Return the (x, y) coordinate for the center point of the cell that contains the specified text.  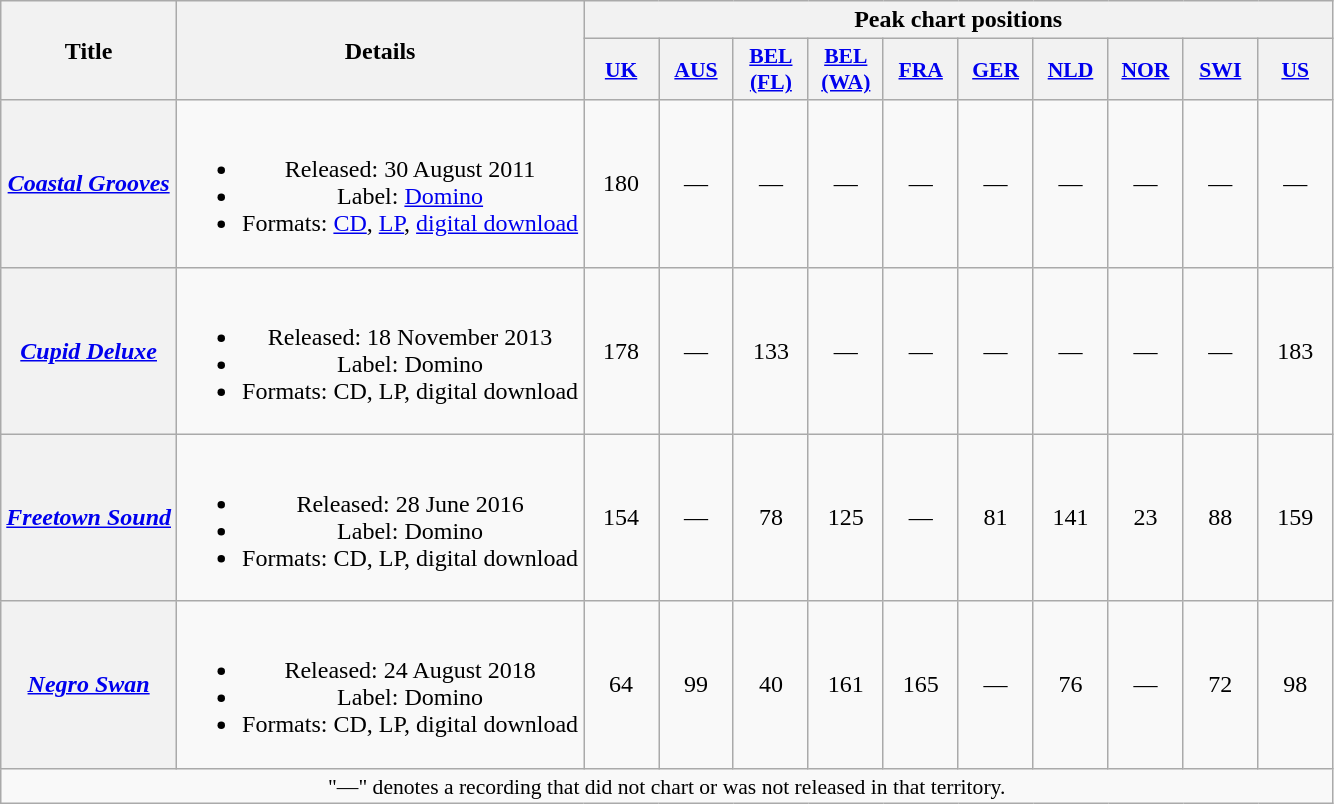
125 (846, 518)
SWI (1220, 70)
88 (1220, 518)
Released: 28 June 2016Label: DominoFormats: CD, LP, digital download (380, 518)
US (1296, 70)
BEL(WA) (846, 70)
Released: 24 August 2018Label: DominoFormats: CD, LP, digital download (380, 684)
159 (1296, 518)
GER (996, 70)
161 (846, 684)
Cupid Deluxe (89, 350)
40 (770, 684)
64 (622, 684)
165 (920, 684)
AUS (696, 70)
154 (622, 518)
Negro Swan (89, 684)
178 (622, 350)
81 (996, 518)
Title (89, 50)
Released: 30 August 2011Label: DominoFormats: CD, LP, digital download (380, 184)
Coastal Grooves (89, 184)
78 (770, 518)
Freetown Sound (89, 518)
141 (1070, 518)
FRA (920, 70)
183 (1296, 350)
98 (1296, 684)
NOR (1146, 70)
NLD (1070, 70)
Details (380, 50)
23 (1146, 518)
"—" denotes a recording that did not chart or was not released in that territory. (667, 786)
76 (1070, 684)
BEL(FL) (770, 70)
180 (622, 184)
99 (696, 684)
UK (622, 70)
Released: 18 November 2013Label: DominoFormats: CD, LP, digital download (380, 350)
72 (1220, 684)
133 (770, 350)
Peak chart positions (958, 20)
